Search for the cell housing the specified text and yield its [X, Y] center coordinate. 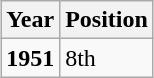
1951 [30, 58]
8th [107, 58]
Year [30, 20]
Position [107, 20]
